Locate the cell with the specified text and output its (X, Y) center coordinate. 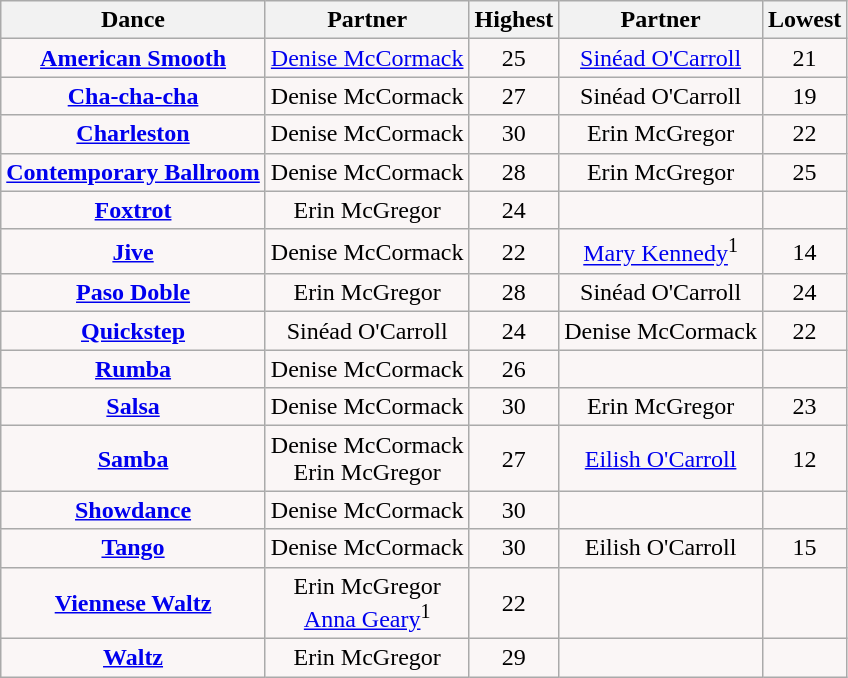
Highest (514, 20)
Quickstep (134, 331)
23 (804, 407)
29 (514, 658)
Samba (134, 458)
Lowest (804, 20)
14 (804, 252)
Denise McCormackErin McGregor (367, 458)
Dance (134, 20)
Paso Doble (134, 293)
12 (804, 458)
Rumba (134, 369)
19 (804, 96)
American Smooth (134, 58)
15 (804, 548)
Jive (134, 252)
Tango (134, 548)
Showdance (134, 510)
21 (804, 58)
26 (514, 369)
Erin McGregorAnna Geary1 (367, 603)
Mary Kennedy1 (661, 252)
Foxtrot (134, 210)
Salsa (134, 407)
Waltz (134, 658)
Charleston (134, 134)
Contemporary Ballroom (134, 172)
Viennese Waltz (134, 603)
Cha-cha-cha (134, 96)
